Return (x, y) of the center of cell containing provided text 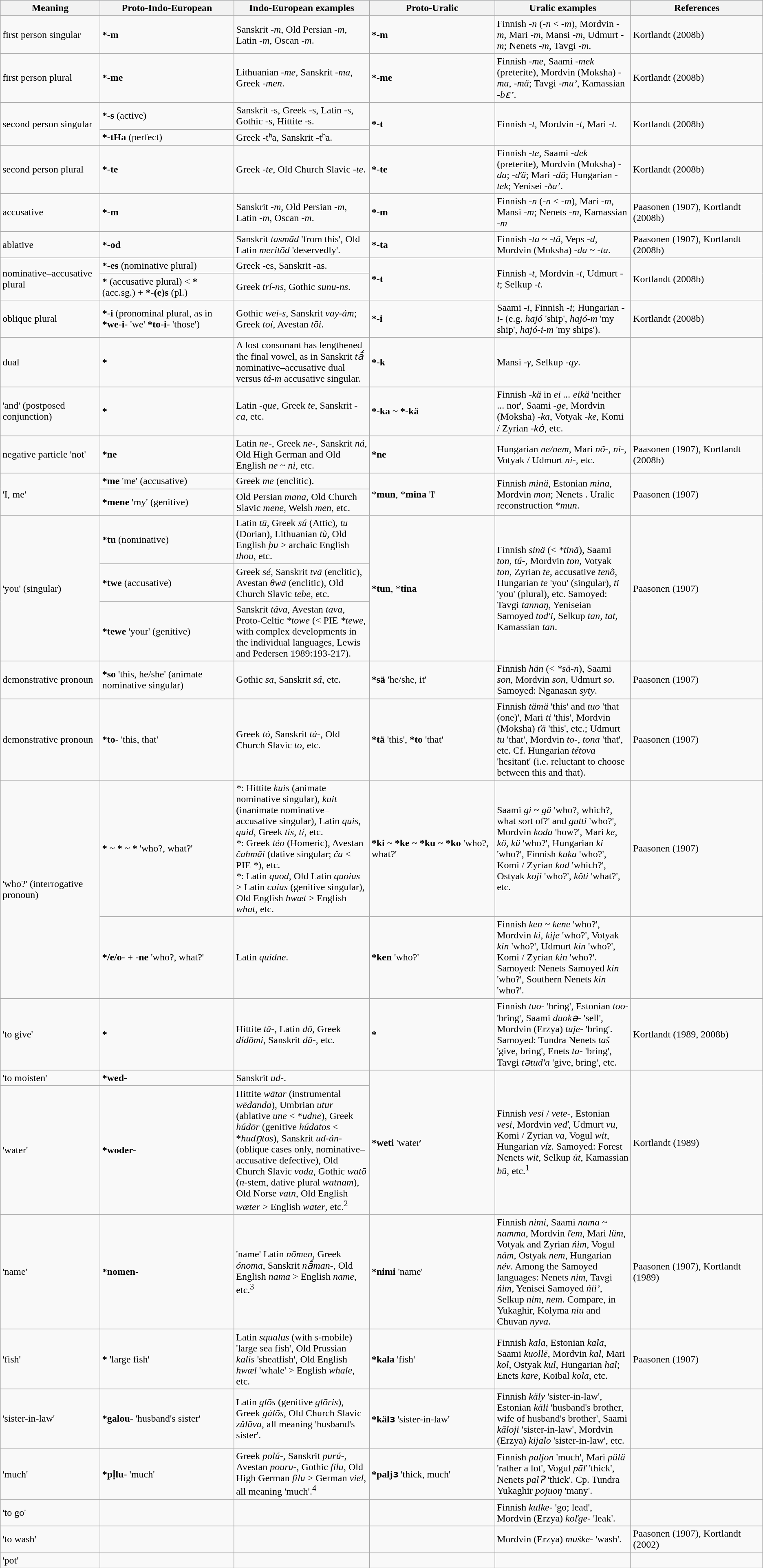
Latin -que, Greek te, Sanskrit -ca, etc. (302, 411)
Greek trí-ns, Gothic sunu-ns. (302, 286)
'pot' (50, 1560)
Latin ne-, Greek ne-, Sanskrit ná, Old High German and Old English ne ~ ni, etc. (302, 455)
first person singular (50, 35)
Sanskrit -s, Greek -s, Latin -s, Gothic -s, Hittite -s. (302, 116)
*kala 'fish' (432, 1359)
nominative–accusative plural (50, 279)
*so 'this, he/she' (animate nominative singular) (167, 680)
Finnish minä, Estonian mina, Mordvin mon; Nenets . Uralic reconstruction *mun. (563, 494)
Finnish -n (-n < -m), Mordvin -m, Mari -m, Mansi -m, Udmurt -m; Nenets -m, Tavgi -m. (563, 35)
Latin squalus (with s-mobile) 'large sea fish', Old Prussian kalis 'sheatfish', Old English hwæl 'whale' > English whale, etc. (302, 1359)
*-tHa (perfect) (167, 137)
Greek me (enclitic). (302, 481)
ablative (50, 245)
Meaning (50, 8)
Finnish -t, Mordvin -t, Udmurt -t; Selkup -t. (563, 279)
'name' Latin nōmen, Greek ónoma, Sanskrit nā́man-, Old English nama > English name, etc.3 (302, 1272)
*weti 'water' (432, 1142)
Finnish -me, Saami -mek (preterite), Mordvin (Moksha) -ma, -mä; Tavgi -mu’, Kamassian -bɛ’. (563, 78)
'name' (50, 1272)
Gothic wei-s, Sanskrit vay-ám; Greek toí, Avestan tōi. (302, 318)
Old Persian mana, Old Church Slavic mene, Welsh men, etc. (302, 502)
* 'large fish' (167, 1359)
*nomen- (167, 1272)
*paljɜ 'thick, much' (432, 1474)
'fish' (50, 1359)
Latin glōs (genitive glōris), Greek gálōs, Old Church Slavic zŭlŭva, all meaning 'husband's sister'. (302, 1418)
*wed- (167, 1078)
*tä 'this', *to 'that' (432, 739)
Greek -tʰa, Sanskrit -tʰa. (302, 137)
first person plural (50, 78)
*galou- 'husband's sister' (167, 1418)
Sanskrit ud-. (302, 1078)
Proto-Uralic (432, 8)
*to- 'this, that' (167, 739)
Saami -i, Finnish -i; Hungarian -i- (e.g. hajó 'ship', hajó-m 'my ship', hajó-i-m 'my ships'). (563, 318)
*mene 'my' (genitive) (167, 502)
*nimi 'name' (432, 1272)
'water' (50, 1150)
Finnish hän (< *sä-n), Saami son, Mordvin son, Udmurt so. Samoyed: Nganasan syty. (563, 680)
Greek polú-, Sanskrit purú-, Avestan pouru-, Gothic filu, Old High German filu > German viel, all meaning 'much'.4 (302, 1474)
Sanskrit tasmād 'from this', Old Latin meritōd 'deservedly'. (302, 245)
*me 'me' (accusative) (167, 481)
Proto-Indo-European (167, 8)
*twe (accusative) (167, 583)
second person plural (50, 170)
Hittite tā-, Latin dō, Greek dídōmi, Sanskrit dā-, etc. (302, 1034)
Finnish -t, Mordvin -t, Mari -t. (563, 124)
*tu (nominative) (167, 540)
Latin quidne. (302, 958)
Indo-European examples (302, 8)
*-od (167, 245)
*-ta (432, 245)
Hungarian ne/nem, Mari nõ-, ni-, Votyak / Udmurt ni-, etc. (563, 455)
Paasonen (1907), Kortlandt (2002) (697, 1539)
Greek tó, Sanskrit tá-, Old Church Slavic to, etc. (302, 739)
'to give' (50, 1034)
negative particle 'not' (50, 455)
Finnish -n (-n < -m), Mari -m, Mansi -m; Nenets -m, Kamassian -m (563, 212)
'to moisten' (50, 1078)
Lithuanian -me, Sanskrit -ma, Greek -men. (302, 78)
Paasonen (1907), Kortlandt (1989) (697, 1272)
Uralic examples (563, 8)
A lost consonant has lengthened the final vowel, as in Sanskrit tā́ nominative–accusative dual versus tá-m accusative singular. (302, 362)
Finnish paljon 'much', Mari pülä 'rather a lot', Vogul pāľ 'thick', Nenets palɁ 'thick'. Cp. Tundra Yukaghir pojuoŋ 'many'. (563, 1474)
second person singular (50, 124)
* ~ * ~ * 'who?, what?' (167, 848)
*-i (432, 318)
*ki ~ *ke ~ *ku ~ *ko 'who?, what?' (432, 848)
'to wash' (50, 1539)
Mansi -γ, Selkup -qy. (563, 362)
'and' (postposed conjunction) (50, 411)
'who?' (interrogative pronoun) (50, 889)
*woder- (167, 1150)
'sister-in-law' (50, 1418)
Mordvin (Erzya) muśke- 'wash'. (563, 1539)
'much' (50, 1474)
*-i (pronominal plural, as in *we-i- 'we' *to-i- 'those') (167, 318)
*-k (432, 362)
* (accusative plural) < * (acc.sg.) + *-(e)s (pl.) (167, 286)
*kälɜ 'sister-in-law' (432, 1418)
*ken 'who?' (432, 958)
Kortlandt (1989, 2008b) (697, 1034)
Finnish kala, Estonian kala, Saami kuollē, Mordvin kal, Mari kol, Ostyak kul, Hungarian hal; Enets kare, Koibal kola, etc. (563, 1359)
'I, me' (50, 494)
*-s (active) (167, 116)
Greek -te, Old Church Slavic -te. (302, 170)
Finnish -kä in ei ... eikä 'neither ... nor', Saami -ge, Mordvin (Moksha) -ka, Votyak -ke, Komi / Zyrian -kȯ, etc. (563, 411)
dual (50, 362)
'you' (singular) (50, 588)
References (697, 8)
'to go' (50, 1513)
accusative (50, 212)
Greek -es, Sanskrit -as. (302, 265)
*/e/o- + -ne 'who?, what?' (167, 958)
Greek sé, Sanskrit tvā (enclitic), Avestan θwā (enclitic), Old Church Slavic tebe, etc. (302, 583)
*tewe 'your' (genitive) (167, 631)
*-es (nominative plural) (167, 265)
*pḷlu- 'much' (167, 1474)
*sä 'he/she, it' (432, 680)
*mun, *mina 'I' (432, 494)
oblique plural (50, 318)
Finnish -te, Saami -dek (preterite), Mordvin (Moksha) -da; -ďä; Mari -dä; Hungarian -tek; Yenisei -δa’. (563, 170)
*-ka ~ *-kä (432, 411)
Latin tū, Greek sú (Attic), tu (Dorian), Lithuanian tù, Old English þu > archaic English thou, etc. (302, 540)
Finnish -ta ~ -tä, Veps -d, Mordvin (Moksha) -da ~ -ta. (563, 245)
Finnish kulke- 'go; lead', Mordvin (Erzya) koľge- 'leak'. (563, 1513)
Kortlandt (1989) (697, 1142)
*tun, *tina (432, 588)
Gothic sa, Sanskrit sá, etc. (302, 680)
